Identify which cell holds the provided text, then report its (x, y) central coordinate. 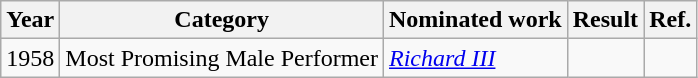
Result (605, 20)
Richard III (476, 58)
Year (30, 20)
Ref. (670, 20)
1958 (30, 58)
Nominated work (476, 20)
Category (222, 20)
Most Promising Male Performer (222, 58)
